Provide the (X, Y) coordinate of the cell's center where the given text is located.  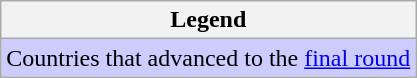
Countries that advanced to the final round (208, 58)
Legend (208, 20)
